Search for the cell housing the specified text and yield its (x, y) center coordinate. 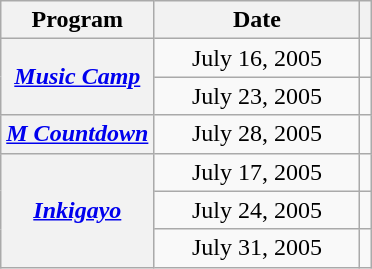
Program (78, 20)
Music Camp (78, 77)
July 16, 2005 (257, 58)
July 23, 2005 (257, 96)
M Countdown (78, 134)
July 31, 2005 (257, 248)
Date (257, 20)
Inkigayo (78, 210)
July 24, 2005 (257, 210)
July 17, 2005 (257, 172)
July 28, 2005 (257, 134)
